For the text-containing cell, return its midpoint in (X, Y) coordinate format. 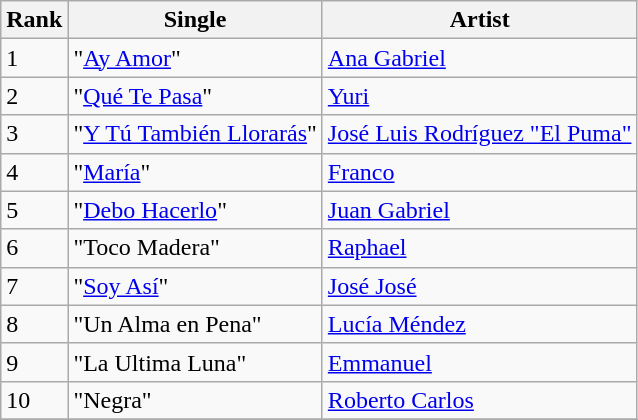
Yuri (480, 96)
"Un Alma en Pena" (195, 324)
7 (34, 286)
Roberto Carlos (480, 400)
6 (34, 248)
Rank (34, 20)
Emmanuel (480, 362)
8 (34, 324)
Juan Gabriel (480, 210)
Single (195, 20)
2 (34, 96)
3 (34, 134)
Raphael (480, 248)
José José (480, 286)
9 (34, 362)
1 (34, 58)
Ana Gabriel (480, 58)
"Y Tú También Llorarás" (195, 134)
Franco (480, 172)
José Luis Rodríguez "El Puma" (480, 134)
10 (34, 400)
"Debo Hacerlo" (195, 210)
Artist (480, 20)
"La Ultima Luna" (195, 362)
5 (34, 210)
Lucía Méndez (480, 324)
"Qué Te Pasa" (195, 96)
"Ay Amor" (195, 58)
"Toco Madera" (195, 248)
"María" (195, 172)
"Negra" (195, 400)
4 (34, 172)
"Soy Así" (195, 286)
